Detect which cell encompasses the target text, then output its [X, Y] center coordinate. 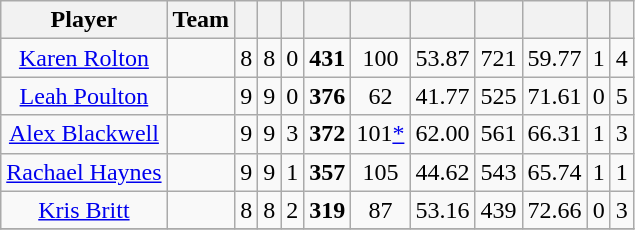
319 [328, 210]
62.00 [442, 134]
543 [498, 172]
53.87 [442, 58]
71.61 [554, 96]
561 [498, 134]
66.31 [554, 134]
Player [84, 20]
431 [328, 58]
5 [622, 96]
41.77 [442, 96]
100 [380, 58]
721 [498, 58]
376 [328, 96]
62 [380, 96]
4 [622, 58]
87 [380, 210]
Karen Rolton [84, 58]
72.66 [554, 210]
Kris Britt [84, 210]
59.77 [554, 58]
Alex Blackwell [84, 134]
372 [328, 134]
65.74 [554, 172]
Leah Poulton [84, 96]
357 [328, 172]
525 [498, 96]
439 [498, 210]
Team [201, 20]
105 [380, 172]
2 [292, 210]
101* [380, 134]
53.16 [442, 210]
Rachael Haynes [84, 172]
44.62 [442, 172]
